Return [x, y] of the center of cell containing provided text 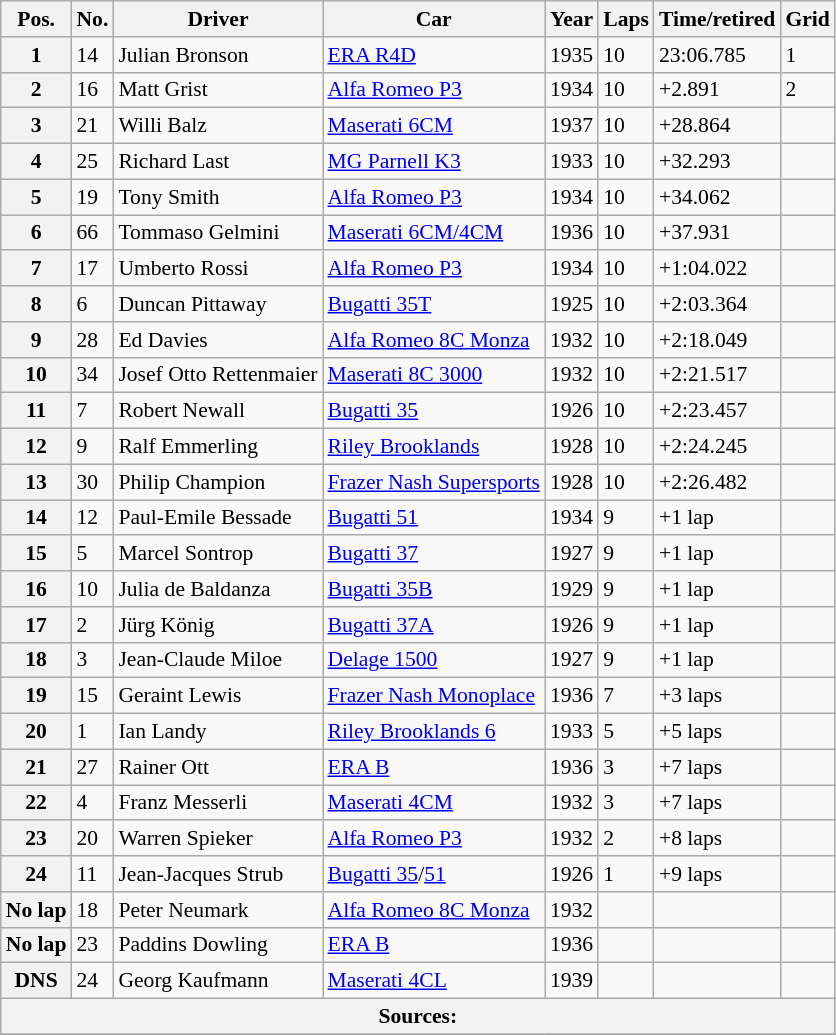
Bugatti 35 [434, 411]
Warren Spieker [218, 839]
+2:21.517 [717, 375]
Riley Brooklands 6 [434, 732]
Pos. [36, 19]
Car [434, 19]
13 [36, 482]
Peter Neumark [218, 910]
+3 laps [717, 696]
DNS [36, 981]
Franz Messerli [218, 803]
Willi Balz [218, 126]
30 [92, 482]
Bugatti 35T [434, 304]
1937 [572, 126]
+2:03.364 [717, 304]
Bugatti 37 [434, 554]
Maserati 8C 3000 [434, 375]
1939 [572, 981]
Year [572, 19]
Delage 1500 [434, 660]
1935 [572, 55]
Maserati 4CL [434, 981]
+1:04.022 [717, 269]
Marcel Sontrop [218, 554]
1925 [572, 304]
Julia de Baldanza [218, 589]
Jean-Claude Miloe [218, 660]
Jürg König [218, 625]
+9 laps [717, 874]
Geraint Lewis [218, 696]
ERA R4D [434, 55]
Robert Newall [218, 411]
Frazer Nash Monoplace [434, 696]
22 [36, 803]
Time/retired [717, 19]
+5 laps [717, 732]
Laps [626, 19]
Sources: [418, 1017]
+2.891 [717, 90]
+2:23.457 [717, 411]
Matt Grist [218, 90]
Paul-Emile Bessade [218, 518]
Duncan Pittaway [218, 304]
Umberto Rossi [218, 269]
Tony Smith [218, 197]
+32.293 [717, 162]
No. [92, 19]
+2:26.482 [717, 482]
Ian Landy [218, 732]
+28.864 [717, 126]
Georg Kaufmann [218, 981]
Ralf Emmerling [218, 447]
28 [92, 340]
+34.062 [717, 197]
Philip Champion [218, 482]
+2:24.245 [717, 447]
Bugatti 35B [434, 589]
MG Parnell K3 [434, 162]
8 [36, 304]
+2:18.049 [717, 340]
Maserati 6CM [434, 126]
Frazer Nash Supersports [434, 482]
Bugatti 51 [434, 518]
Riley Brooklands [434, 447]
Tommaso Gelmini [218, 233]
Maserati 4CM [434, 803]
Bugatti 35/51 [434, 874]
Richard Last [218, 162]
+8 laps [717, 839]
34 [92, 375]
Rainer Ott [218, 767]
Driver [218, 19]
Grid [808, 19]
Jean-Jacques Strub [218, 874]
1929 [572, 589]
Maserati 6CM/4CM [434, 233]
Julian Bronson [218, 55]
Paddins Dowling [218, 945]
27 [92, 767]
+37.931 [717, 233]
23:06.785 [717, 55]
Ed Davies [218, 340]
25 [92, 162]
Josef Otto Rettenmaier [218, 375]
Bugatti 37A [434, 625]
66 [92, 233]
